Detect which cell encompasses the target text, then output its [x, y] center coordinate. 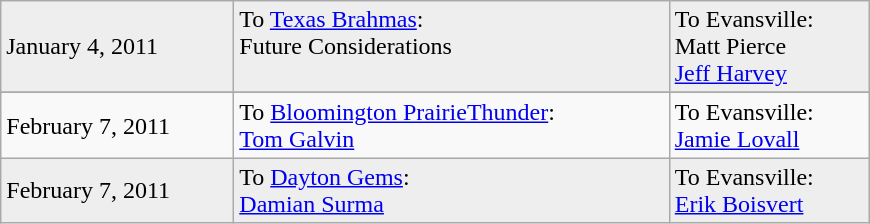
To Evansville: Jamie Lovall [769, 126]
To Evansville: Matt Pierce Jeff Harvey [769, 47]
To Evansville: Erik Boisvert [769, 190]
To Texas Brahmas: Future Considerations [452, 47]
To Dayton Gems: Damian Surma [452, 190]
To Bloomington PrairieThunder: Tom Galvin [452, 126]
January 4, 2011 [118, 47]
